Capture the cell that displays the provided text and extract its (X, Y) central coordinate. 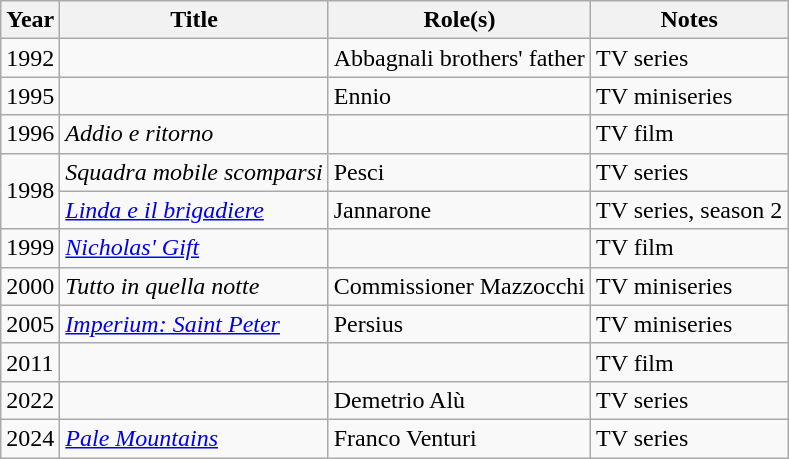
2024 (30, 438)
1999 (30, 248)
Demetrio Alù (459, 400)
Year (30, 20)
Title (194, 20)
TV series, season 2 (690, 210)
2011 (30, 362)
Jannarone (459, 210)
Commissioner Mazzocchi (459, 286)
Pesci (459, 172)
Pale Mountains (194, 438)
Franco Venturi (459, 438)
1996 (30, 134)
1995 (30, 96)
1998 (30, 191)
2005 (30, 324)
Role(s) (459, 20)
2022 (30, 400)
Ennio (459, 96)
Linda e il brigadiere (194, 210)
2000 (30, 286)
Imperium: Saint Peter (194, 324)
Squadra mobile scomparsi (194, 172)
Notes (690, 20)
1992 (30, 58)
Persius (459, 324)
Nicholas' Gift (194, 248)
Tutto in quella notte (194, 286)
Addio e ritorno (194, 134)
Abbagnali brothers' father (459, 58)
